Provide the [x, y] coordinate of the cell's center where the given text is located.  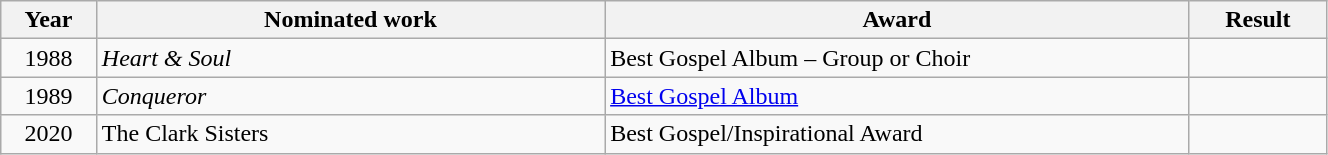
2020 [49, 134]
1989 [49, 96]
Nominated work [350, 20]
The Clark Sisters [350, 134]
Heart & Soul [350, 58]
Best Gospel Album [898, 96]
Award [898, 20]
Result [1258, 20]
Year [49, 20]
Best Gospel Album – Group or Choir [898, 58]
Conqueror [350, 96]
Best Gospel/Inspirational Award [898, 134]
1988 [49, 58]
